Determine the [X, Y] coordinate at the center of the cell enclosing the given text.  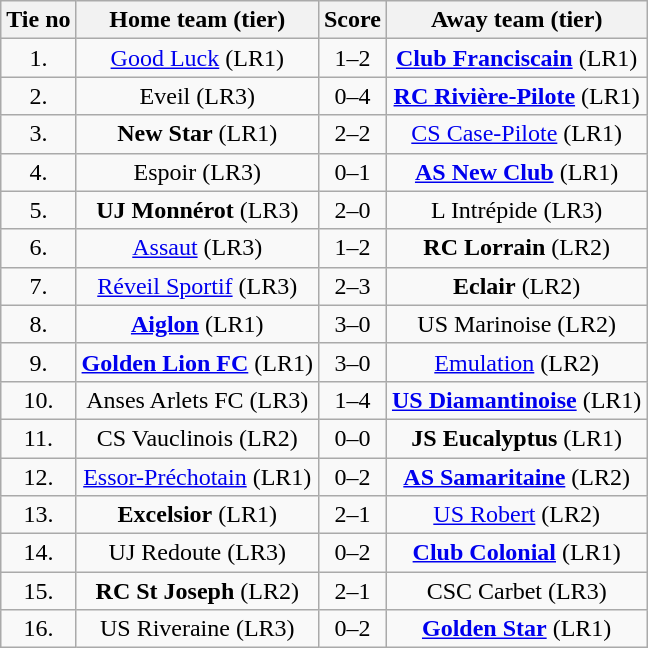
UJ Monnérot (LR3) [197, 210]
Golden Lion FC (LR1) [197, 362]
Réveil Sportif (LR3) [197, 286]
CS Vauclinois (LR2) [197, 438]
Essor-Préchotain (LR1) [197, 477]
Club Colonial (LR1) [516, 553]
AS New Club (LR1) [516, 172]
13. [38, 515]
Anses Arlets FC (LR3) [197, 400]
Espoir (LR3) [197, 172]
10. [38, 400]
CS Case-Pilote (LR1) [516, 134]
L Intrépide (LR3) [516, 210]
RC Lorrain (LR2) [516, 248]
2. [38, 96]
US Marinoise (LR2) [516, 324]
11. [38, 438]
0–0 [352, 438]
CSC Carbet (LR3) [516, 591]
US Riveraine (LR3) [197, 629]
5. [38, 210]
7. [38, 286]
AS Samaritaine (LR2) [516, 477]
New Star (LR1) [197, 134]
Golden Star (LR1) [516, 629]
3. [38, 134]
Tie no [38, 20]
Emulation (LR2) [516, 362]
US Robert (LR2) [516, 515]
Aiglon (LR1) [197, 324]
2–2 [352, 134]
JS Eucalyptus (LR1) [516, 438]
0–4 [352, 96]
Excelsior (LR1) [197, 515]
Club Franciscain (LR1) [516, 58]
15. [38, 591]
Home team (tier) [197, 20]
Eveil (LR3) [197, 96]
Eclair (LR2) [516, 286]
Away team (tier) [516, 20]
4. [38, 172]
9. [38, 362]
1–4 [352, 400]
2–3 [352, 286]
UJ Redoute (LR3) [197, 553]
8. [38, 324]
2–0 [352, 210]
US Diamantinoise (LR1) [516, 400]
0–1 [352, 172]
Assaut (LR3) [197, 248]
12. [38, 477]
1. [38, 58]
14. [38, 553]
Good Luck (LR1) [197, 58]
RC St Joseph (LR2) [197, 591]
RC Rivière-Pilote (LR1) [516, 96]
6. [38, 248]
16. [38, 629]
Score [352, 20]
